Locate the cell with the specified text and output its [X, Y] center coordinate. 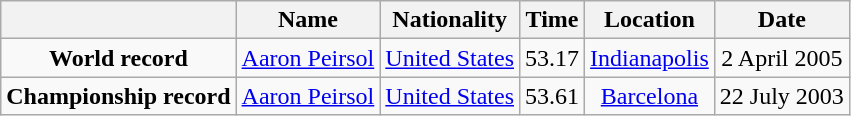
Name [308, 20]
Indianapolis [650, 58]
Nationality [450, 20]
World record [118, 58]
Date [782, 20]
Championship record [118, 96]
Barcelona [650, 96]
Time [552, 20]
22 July 2003 [782, 96]
Location [650, 20]
2 April 2005 [782, 58]
53.17 [552, 58]
53.61 [552, 96]
